Locate the cell with the specified text and output its (X, Y) center coordinate. 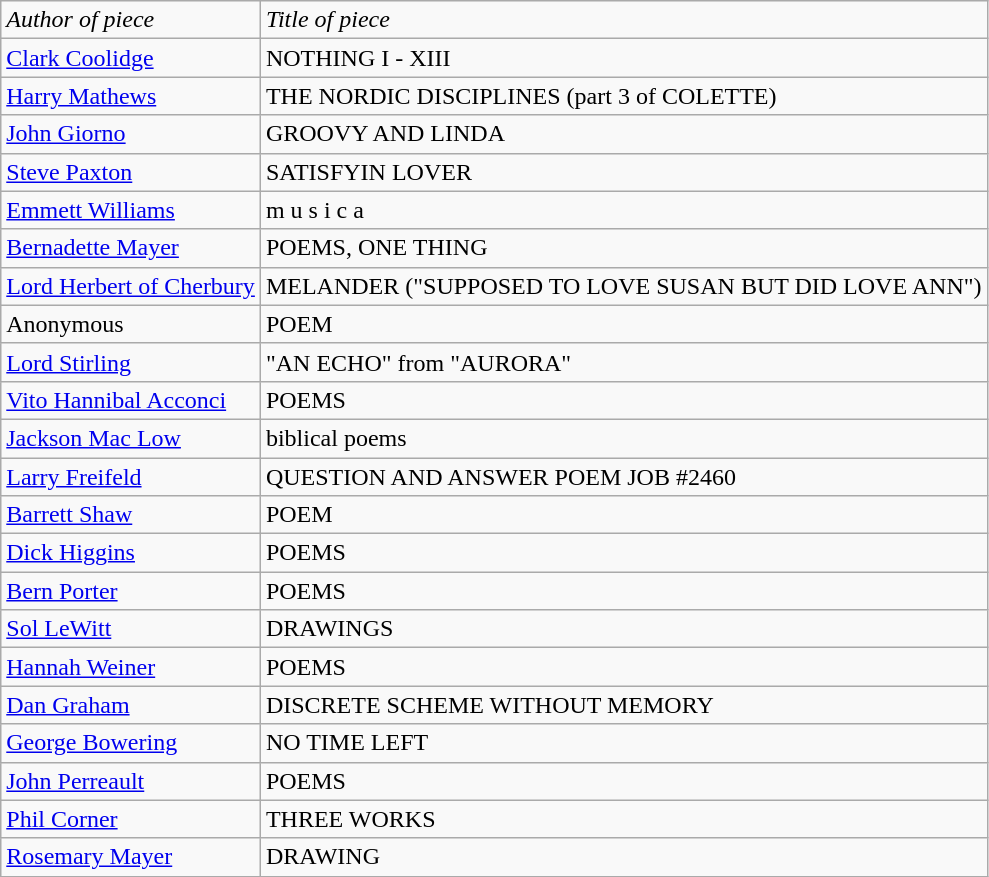
biblical poems (624, 438)
Larry Freifeld (131, 477)
"AN ECHO" from "AURORA" (624, 362)
SATISFYIN LOVER (624, 172)
George Bowering (131, 743)
Vito Hannibal Acconci (131, 400)
Phil Corner (131, 819)
Sol LeWitt (131, 629)
Title of piece (624, 20)
POEMS, ONE THING (624, 248)
NOTHING I - XIII (624, 58)
GROOVY AND LINDA (624, 134)
THE NORDIC DISCIPLINES (part 3 of COLETTE) (624, 96)
DISCRETE SCHEME WITHOUT MEMORY (624, 705)
Author of piece (131, 20)
Dan Graham (131, 705)
Jackson Mac Low (131, 438)
m u s i c a (624, 210)
NO TIME LEFT (624, 743)
Lord Stirling (131, 362)
THREE WORKS (624, 819)
Anonymous (131, 324)
Lord Herbert of Cherbury (131, 286)
Hannah Weiner (131, 667)
Steve Paxton (131, 172)
DRAWINGS (624, 629)
Clark Coolidge (131, 58)
Harry Mathews (131, 96)
Bernadette Mayer (131, 248)
Emmett Williams (131, 210)
John Perreault (131, 781)
Dick Higgins (131, 553)
DRAWING (624, 857)
MELANDER ("SUPPOSED TO LOVE SUSAN BUT DID LOVE ANN") (624, 286)
Barrett Shaw (131, 515)
QUESTION AND ANSWER POEM JOB #2460 (624, 477)
John Giorno (131, 134)
Rosemary Mayer (131, 857)
Bern Porter (131, 591)
